Output the (X, Y) coordinate of the center of the cell containing the given text.  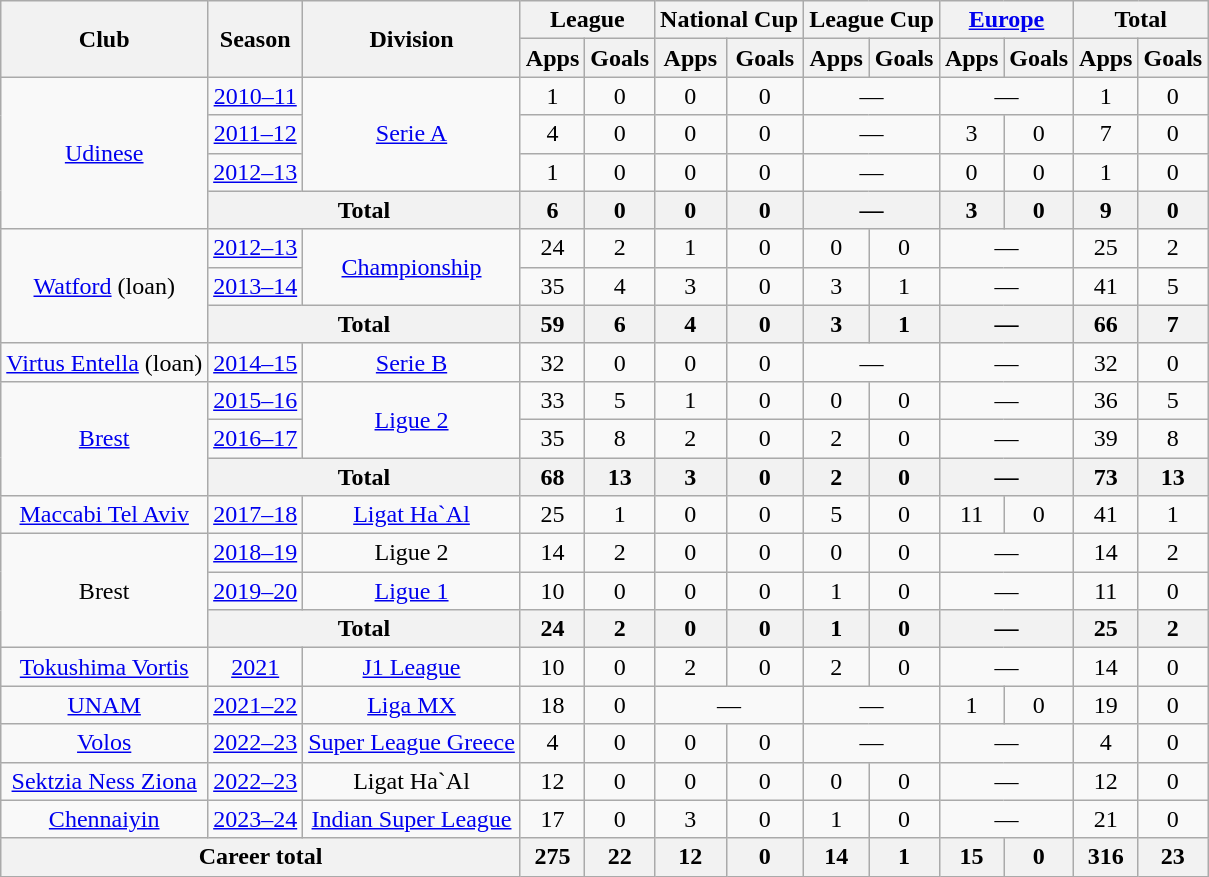
Division (412, 39)
2017–18 (256, 515)
2023–24 (256, 819)
17 (552, 819)
73 (1106, 477)
Virtus Entella (loan) (104, 362)
21 (1106, 819)
Championship (412, 267)
Udinese (104, 153)
18 (552, 705)
Europe (1006, 20)
Sektzia Ness Ziona (104, 781)
2021–22 (256, 705)
League Cup (872, 20)
2015–16 (256, 400)
Volos (104, 743)
Maccabi Tel Aviv (104, 515)
36 (1106, 400)
23 (1173, 857)
Super League Greece (412, 743)
Ligue 1 (412, 591)
275 (552, 857)
15 (971, 857)
2018–19 (256, 553)
59 (552, 324)
Serie A (412, 134)
19 (1106, 705)
Tokushima Vortis (104, 667)
39 (1106, 438)
2019–20 (256, 591)
2011–12 (256, 134)
2013–14 (256, 286)
League (587, 20)
National Cup (730, 20)
Chennaiyin (104, 819)
Watford (loan) (104, 286)
9 (1106, 210)
2014–15 (256, 362)
2016–17 (256, 438)
68 (552, 477)
UNAM (104, 705)
316 (1106, 857)
J1 League (412, 667)
2010–11 (256, 96)
22 (620, 857)
Serie B (412, 362)
66 (1106, 324)
Career total (261, 857)
33 (552, 400)
Club (104, 39)
Liga MX (412, 705)
Season (256, 39)
Indian Super League (412, 819)
2021 (256, 667)
